Return (x, y) of the center of cell containing provided text 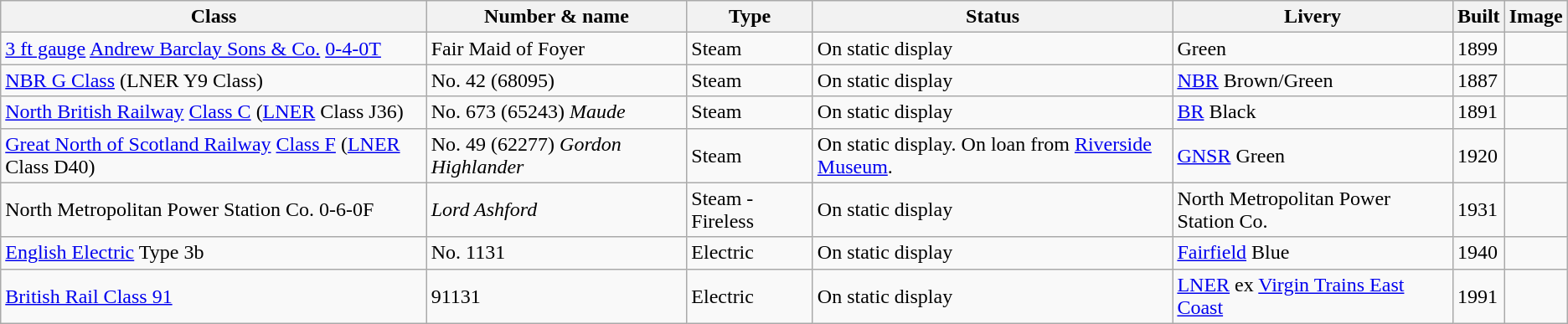
1891 (1478, 112)
On static display. On loan from Riverside Museum. (993, 156)
North Metropolitan Power Station Co. (1313, 209)
No. 1131 (556, 253)
Class (214, 17)
North British Railway Class C (LNER Class J36) (214, 112)
Lord Ashford (556, 209)
Fairfield Blue (1313, 253)
Steam - Fireless (750, 209)
1931 (1478, 209)
NBR Brown/Green (1313, 80)
English Electric Type 3b (214, 253)
No. 49 (62277) Gordon Highlander (556, 156)
North Metropolitan Power Station Co. 0-6-0F (214, 209)
1920 (1478, 156)
Livery (1313, 17)
BR Black (1313, 112)
1991 (1478, 296)
1940 (1478, 253)
No. 42 (68095) (556, 80)
Number & name (556, 17)
Status (993, 17)
GNSR Green (1313, 156)
Type (750, 17)
Great North of Scotland Railway Class F (LNER Class D40) (214, 156)
Image (1536, 17)
NBR G Class (LNER Y9 Class) (214, 80)
Fair Maid of Foyer (556, 49)
LNER ex Virgin Trains East Coast (1313, 296)
Built (1478, 17)
Green (1313, 49)
No. 673 (65243) Maude (556, 112)
3 ft gauge Andrew Barclay Sons & Co. 0-4-0T (214, 49)
1887 (1478, 80)
91131 (556, 296)
1899 (1478, 49)
British Rail Class 91 (214, 296)
